Locate the cell with the specified text and output its [x, y] center coordinate. 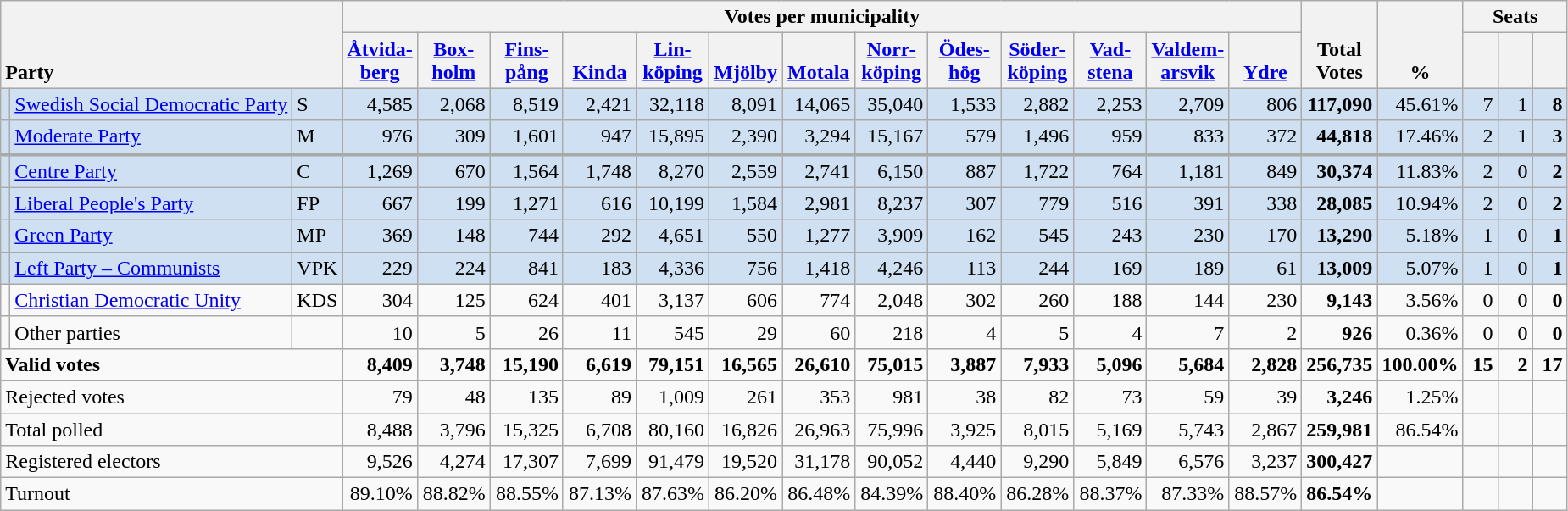
5,743 [1188, 430]
Liberal People's Party [151, 203]
1,009 [672, 397]
259,981 [1339, 430]
15,190 [526, 364]
15,895 [672, 137]
224 [453, 268]
89 [599, 397]
353 [819, 397]
84.39% [892, 494]
Centre Party [151, 171]
32,118 [672, 104]
2,559 [746, 171]
Votes per municipality [822, 17]
S [317, 104]
73 [1110, 397]
6,619 [599, 364]
16,826 [746, 430]
15,167 [892, 137]
372 [1265, 137]
2,867 [1265, 430]
8,015 [1037, 430]
11 [599, 332]
48 [453, 397]
86.28% [1037, 494]
756 [746, 268]
243 [1110, 236]
1,271 [526, 203]
17.46% [1421, 137]
15,325 [526, 430]
144 [1188, 300]
Ydre [1265, 61]
80,160 [672, 430]
Seats [1515, 17]
2,253 [1110, 104]
35,040 [892, 104]
26 [526, 332]
162 [965, 236]
30,374 [1339, 171]
218 [892, 332]
Valdem- arsvik [1188, 61]
307 [965, 203]
1,277 [819, 236]
89.10% [380, 494]
256,735 [1339, 364]
Valid votes [171, 364]
Mjölby [746, 61]
4,440 [965, 462]
14,065 [819, 104]
148 [453, 236]
369 [380, 236]
516 [1110, 203]
1,269 [380, 171]
1,181 [1188, 171]
188 [1110, 300]
C [317, 171]
86.20% [746, 494]
Party [171, 44]
1,418 [819, 268]
117,090 [1339, 104]
2,048 [892, 300]
841 [526, 268]
Ödes- hög [965, 61]
0.36% [1421, 332]
88.55% [526, 494]
MP [317, 236]
300,427 [1339, 462]
3,748 [453, 364]
135 [526, 397]
579 [965, 137]
1,748 [599, 171]
169 [1110, 268]
Box- holm [453, 61]
1,722 [1037, 171]
44,818 [1339, 137]
Green Party [151, 236]
Lin- köping [672, 61]
16,565 [746, 364]
779 [1037, 203]
5.07% [1421, 268]
60 [819, 332]
88.40% [965, 494]
13,009 [1339, 268]
244 [1037, 268]
38 [965, 397]
199 [453, 203]
KDS [317, 300]
5.18% [1421, 236]
2,421 [599, 104]
6,150 [892, 171]
170 [1265, 236]
Total Votes [1339, 44]
29 [746, 332]
292 [599, 236]
39 [1265, 397]
926 [1339, 332]
Other parties [151, 332]
15 [1480, 364]
606 [746, 300]
1,533 [965, 104]
3,246 [1339, 397]
981 [892, 397]
8,519 [526, 104]
2,068 [453, 104]
616 [599, 203]
3,796 [453, 430]
Åtvida- berg [380, 61]
2,709 [1188, 104]
8,488 [380, 430]
4,651 [672, 236]
947 [599, 137]
88.57% [1265, 494]
113 [965, 268]
670 [453, 171]
9,526 [380, 462]
VPK [317, 268]
5,849 [1110, 462]
M [317, 137]
9,143 [1339, 300]
1.25% [1421, 397]
Rejected votes [171, 397]
8,091 [746, 104]
10.94% [1421, 203]
3,909 [892, 236]
2,981 [819, 203]
1,601 [526, 137]
Motala [819, 61]
261 [746, 397]
3,887 [965, 364]
Christian Democratic Unity [151, 300]
3,925 [965, 430]
959 [1110, 137]
Turnout [171, 494]
183 [599, 268]
6,708 [599, 430]
2,390 [746, 137]
19,520 [746, 462]
5,684 [1188, 364]
887 [965, 171]
976 [380, 137]
90,052 [892, 462]
91,479 [672, 462]
1,496 [1037, 137]
79,151 [672, 364]
Kinda [599, 61]
7,699 [599, 462]
744 [526, 236]
833 [1188, 137]
806 [1265, 104]
125 [453, 300]
4,336 [672, 268]
100.00% [1421, 364]
17,307 [526, 462]
6,576 [1188, 462]
309 [453, 137]
229 [380, 268]
401 [599, 300]
10,199 [672, 203]
1,564 [526, 171]
FP [317, 203]
26,963 [819, 430]
13,290 [1339, 236]
82 [1037, 397]
17 [1549, 364]
75,015 [892, 364]
87.63% [672, 494]
Norr- köping [892, 61]
28,085 [1339, 203]
8,270 [672, 171]
87.33% [1188, 494]
10 [380, 332]
4,246 [892, 268]
Swedish Social Democratic Party [151, 104]
7,933 [1037, 364]
8,237 [892, 203]
1,584 [746, 203]
45.61% [1421, 104]
764 [1110, 171]
391 [1188, 203]
8,409 [380, 364]
849 [1265, 171]
774 [819, 300]
304 [380, 300]
2,882 [1037, 104]
3 [1549, 137]
86.48% [819, 494]
3,137 [672, 300]
550 [746, 236]
Söder- köping [1037, 61]
87.13% [599, 494]
88.82% [453, 494]
Total polled [171, 430]
667 [380, 203]
Fins- pång [526, 61]
26,610 [819, 364]
3.56% [1421, 300]
2,741 [819, 171]
75,996 [892, 430]
61 [1265, 268]
Registered electors [171, 462]
338 [1265, 203]
3,294 [819, 137]
8 [1549, 104]
% [1421, 44]
Left Party – Communists [151, 268]
31,178 [819, 462]
59 [1188, 397]
79 [380, 397]
Vad- stena [1110, 61]
Moderate Party [151, 137]
260 [1037, 300]
5,096 [1110, 364]
88.37% [1110, 494]
5,169 [1110, 430]
302 [965, 300]
189 [1188, 268]
3,237 [1265, 462]
4,585 [380, 104]
2,828 [1265, 364]
624 [526, 300]
11.83% [1421, 171]
4,274 [453, 462]
9,290 [1037, 462]
